Detect which cell encompasses the target text, then output its [X, Y] center coordinate. 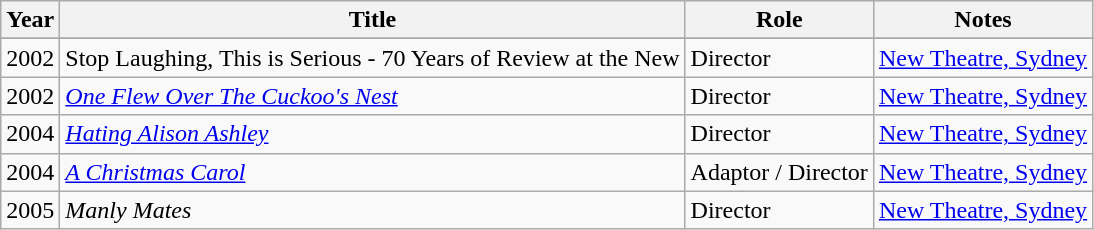
Title [372, 20]
Year [30, 20]
Stop Laughing, This is Serious - 70 Years of Review at the New [372, 58]
2005 [30, 210]
Role [779, 20]
Notes [982, 20]
Hating Alison Ashley [372, 134]
A Christmas Carol [372, 172]
One Flew Over The Cuckoo's Nest [372, 96]
Adaptor / Director [779, 172]
Manly Mates [372, 210]
